Extract the (x, y) coordinate from the center of the cell holding the provided text.  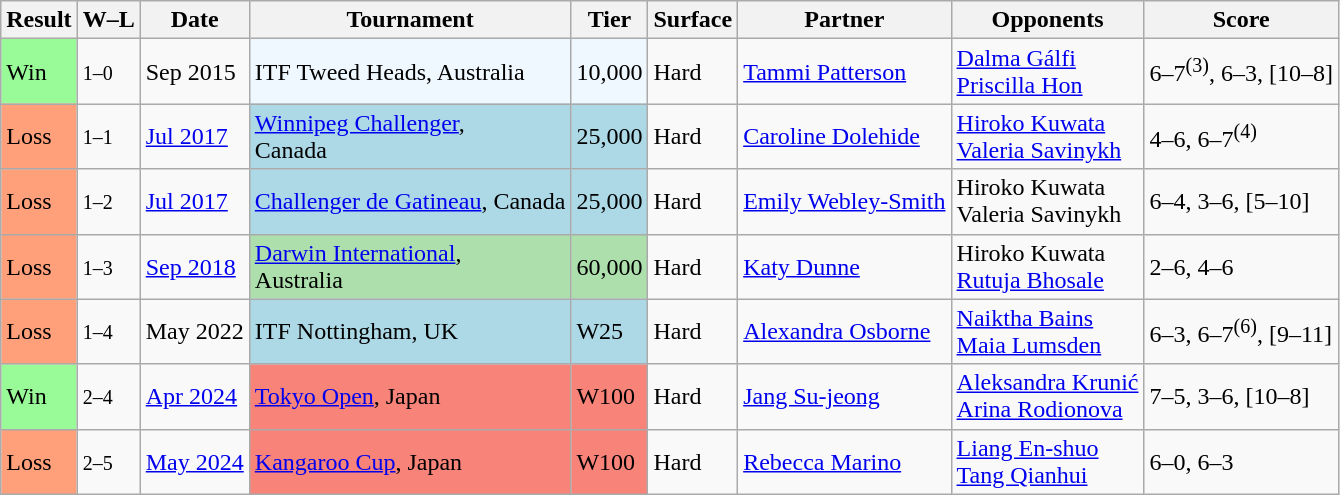
Rebecca Marino (844, 462)
1–4 (108, 332)
6–7(3), 6–3, [10–8] (1241, 72)
6–4, 3–6, [5–10] (1241, 202)
1–3 (108, 266)
Kangaroo Cup, Japan (410, 462)
ITF Nottingham, UK (410, 332)
Hiroko Kuwata Rutuja Bhosale (1048, 266)
Tammi Patterson (844, 72)
Caroline Dolehide (844, 136)
1–0 (108, 72)
Surface (693, 20)
1–1 (108, 136)
Sep 2018 (194, 266)
Naiktha Bains Maia Lumsden (1048, 332)
4–6, 6–7(4) (1241, 136)
6–0, 6–3 (1241, 462)
Darwin International, Australia (410, 266)
W–L (108, 20)
Tokyo Open, Japan (410, 396)
Sep 2015 (194, 72)
Aleksandra Krunić Arina Rodionova (1048, 396)
60,000 (610, 266)
10,000 (610, 72)
Challenger de Gatineau, Canada (410, 202)
Partner (844, 20)
Dalma Gálfi Priscilla Hon (1048, 72)
6–3, 6–7(6), [9–11] (1241, 332)
May 2024 (194, 462)
Tournament (410, 20)
Result (39, 20)
1–2 (108, 202)
Emily Webley-Smith (844, 202)
Opponents (1048, 20)
W25 (610, 332)
Jang Su-jeong (844, 396)
Apr 2024 (194, 396)
2–6, 4–6 (1241, 266)
Tier (610, 20)
Liang En-shuo Tang Qianhui (1048, 462)
Winnipeg Challenger, Canada (410, 136)
Alexandra Osborne (844, 332)
Score (1241, 20)
ITF Tweed Heads, Australia (410, 72)
2–4 (108, 396)
Date (194, 20)
Katy Dunne (844, 266)
May 2022 (194, 332)
2–5 (108, 462)
7–5, 3–6, [10–8] (1241, 396)
